Find where the given text appears and provide that cell's center as [X, Y] coordinate. 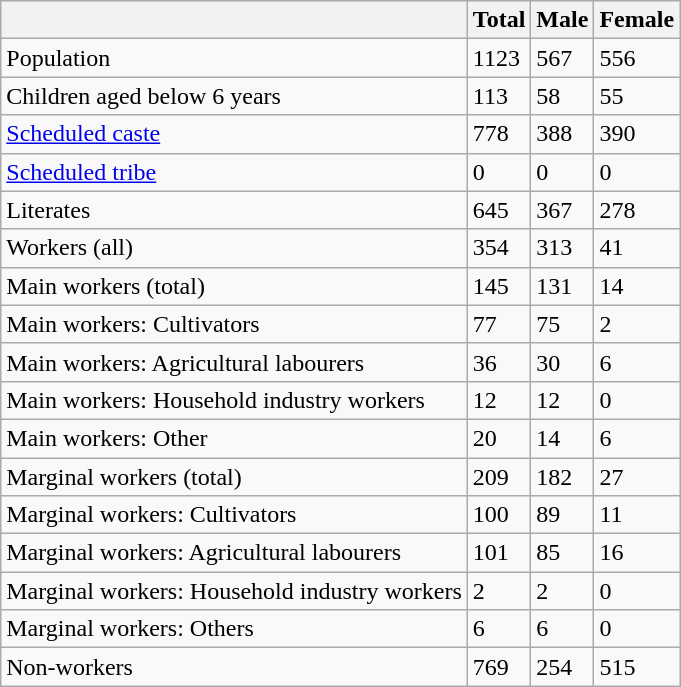
75 [562, 324]
Workers (all) [234, 248]
515 [637, 667]
Marginal workers: Others [234, 629]
254 [562, 667]
278 [637, 210]
131 [562, 286]
101 [499, 553]
Main workers: Other [234, 438]
Male [562, 20]
Scheduled caste [234, 134]
Population [234, 58]
Marginal workers (total) [234, 477]
367 [562, 210]
36 [499, 362]
388 [562, 134]
85 [562, 553]
27 [637, 477]
Children aged below 6 years [234, 96]
58 [562, 96]
Main workers: Cultivators [234, 324]
Non-workers [234, 667]
Marginal workers: Agricultural labourers [234, 553]
Total [499, 20]
567 [562, 58]
313 [562, 248]
645 [499, 210]
30 [562, 362]
20 [499, 438]
Marginal workers: Household industry workers [234, 591]
77 [499, 324]
Marginal workers: Cultivators [234, 515]
100 [499, 515]
Literates [234, 210]
55 [637, 96]
113 [499, 96]
11 [637, 515]
89 [562, 515]
41 [637, 248]
1123 [499, 58]
354 [499, 248]
769 [499, 667]
Scheduled tribe [234, 172]
Main workers: Household industry workers [234, 400]
182 [562, 477]
556 [637, 58]
778 [499, 134]
Main workers (total) [234, 286]
390 [637, 134]
Main workers: Agricultural labourers [234, 362]
Female [637, 20]
145 [499, 286]
16 [637, 553]
209 [499, 477]
